Determine the (x, y) coordinate at the center of the cell enclosing the given text.  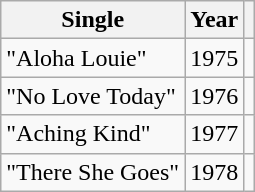
"Aching Kind" (93, 134)
Year (214, 20)
1978 (214, 172)
"Aloha Louie" (93, 58)
Single (93, 20)
1976 (214, 96)
1977 (214, 134)
"No Love Today" (93, 96)
1975 (214, 58)
"There She Goes" (93, 172)
